Output the (x, y) coordinate of the center of the cell containing the given text.  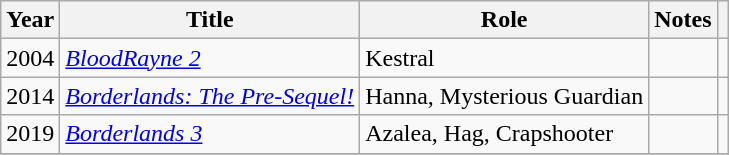
Notes (683, 20)
2019 (30, 134)
2014 (30, 96)
Kestral (504, 58)
Title (210, 20)
BloodRayne 2 (210, 58)
2004 (30, 58)
Hanna, Mysterious Guardian (504, 96)
Azalea, Hag, Crapshooter (504, 134)
Borderlands 3 (210, 134)
Borderlands: The Pre-Sequel! (210, 96)
Year (30, 20)
Role (504, 20)
